Locate the cell with the specified text and output its (X, Y) center coordinate. 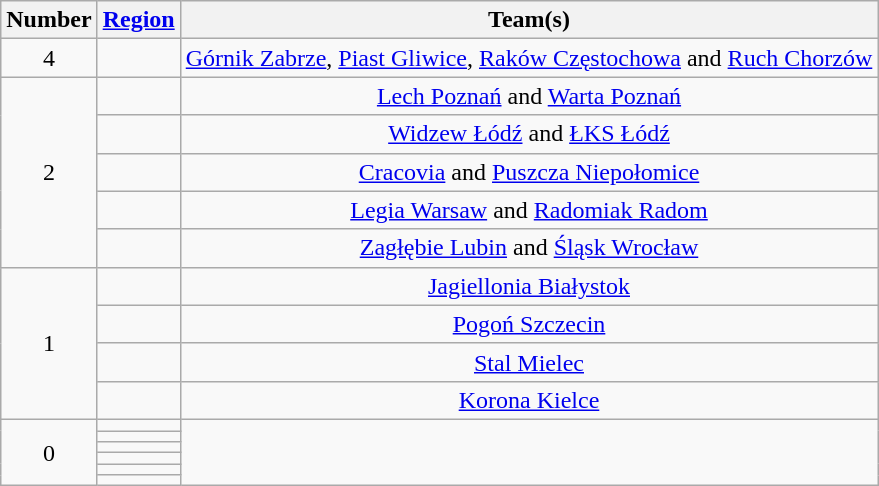
2 (49, 172)
Cracovia and Puszcza Niepołomice (529, 172)
0 (49, 452)
Zagłębie Lubin and Śląsk Wrocław (529, 248)
Number (49, 20)
1 (49, 343)
Górnik Zabrze, Piast Gliwice, Raków Częstochowa and Ruch Chorzów (529, 58)
Lech Poznań and Warta Poznań (529, 96)
Legia Warsaw and Radomiak Radom (529, 210)
4 (49, 58)
Team(s) (529, 20)
Stal Mielec (529, 362)
Pogoń Szczecin (529, 324)
Jagiellonia Białystok (529, 286)
Region (138, 20)
Korona Kielce (529, 400)
Widzew Łódź and ŁKS Łódź (529, 134)
